Capture the cell that displays the provided text and extract its (x, y) central coordinate. 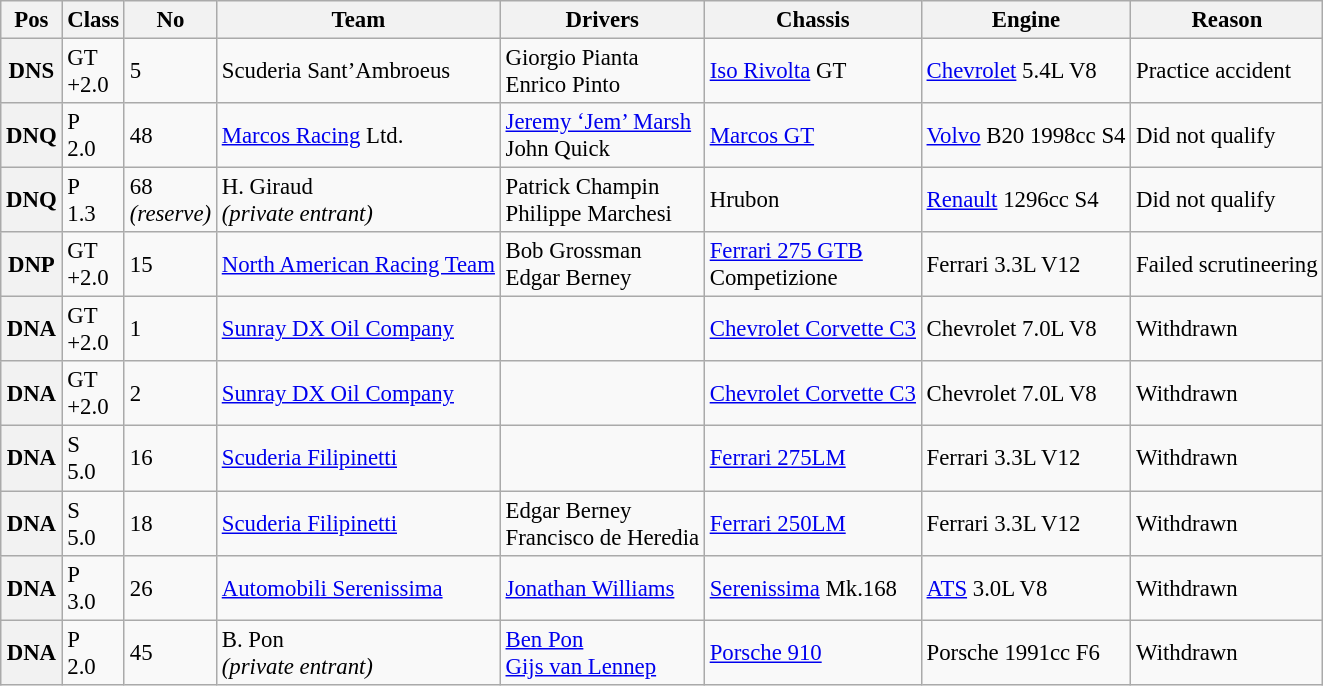
P1.3 (94, 200)
Jeremy ‘Jem’ Marsh John Quick (602, 136)
16 (170, 458)
Ferrari 250LM (812, 524)
Iso Rivolta GT (812, 72)
Practice accident (1227, 72)
B. Pon(private entrant) (358, 652)
Marcos GT (812, 136)
Class (94, 20)
Ferrari 275LM (812, 458)
18 (170, 524)
1 (170, 330)
Engine (1026, 20)
Failed scrutineering (1227, 264)
DNP (32, 264)
Reason (1227, 20)
68(reserve) (170, 200)
P3.0 (94, 588)
DNS (32, 72)
Ben Pon Gijs van Lennep (602, 652)
Chevrolet 5.4L V8 (1026, 72)
Patrick Champin Philippe Marchesi (602, 200)
Jonathan Williams (602, 588)
26 (170, 588)
Automobili Serenissima (358, 588)
Serenissima Mk.168 (812, 588)
15 (170, 264)
Ferrari 275 GTBCompetizione (812, 264)
Chassis (812, 20)
Pos (32, 20)
ATS 3.0L V8 (1026, 588)
Porsche 1991cc F6 (1026, 652)
Drivers (602, 20)
H. Giraud(private entrant) (358, 200)
Porsche 910 (812, 652)
Marcos Racing Ltd. (358, 136)
Edgar Berney Francisco de Heredia (602, 524)
Giorgio Pianta Enrico Pinto (602, 72)
North American Racing Team (358, 264)
Bob Grossman Edgar Berney (602, 264)
48 (170, 136)
Renault 1296cc S4 (1026, 200)
45 (170, 652)
No (170, 20)
Volvo B20 1998cc S4 (1026, 136)
2 (170, 394)
Team (358, 20)
5 (170, 72)
Hrubon (812, 200)
Scuderia Sant’Ambroeus (358, 72)
